Determine the (X, Y) coordinate at the center of the cell enclosing the given text.  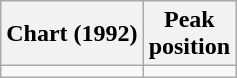
Chart (1992) (72, 34)
Peakposition (189, 34)
